From the cell containing the given text, extract its center point as [X, Y] coordinate. 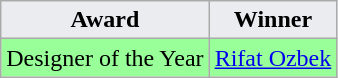
Rifat Ozbek [273, 58]
Winner [273, 20]
Award [105, 20]
Designer of the Year [105, 58]
